Extract the (X, Y) coordinate from the center of the cell holding the provided text.  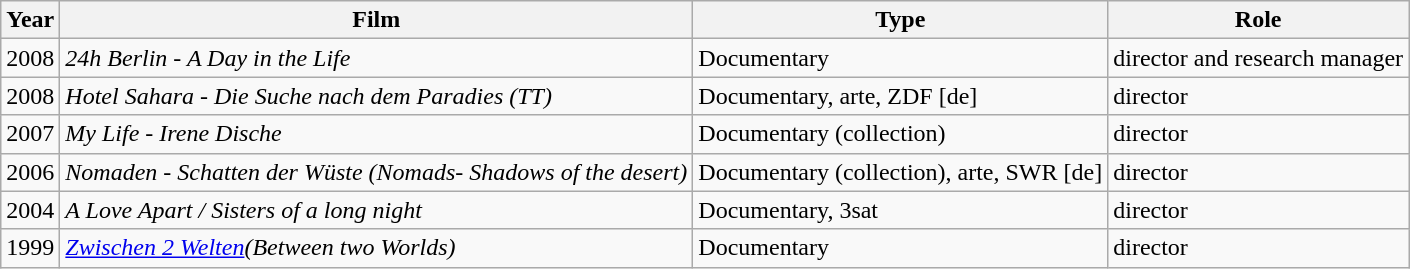
Hotel Sahara - Die Suche nach dem Paradies (TT) (376, 96)
director and research manager (1258, 58)
Documentary (collection) (900, 134)
2004 (30, 210)
2006 (30, 172)
Year (30, 20)
Type (900, 20)
Nomaden - Schatten der Wüste (Nomads- Shadows of the desert) (376, 172)
2007 (30, 134)
My Life - Irene Dische (376, 134)
Documentary, arte, ZDF [de] (900, 96)
Film (376, 20)
Documentary (collection), arte, SWR [de] (900, 172)
24h Berlin - A Day in the Life (376, 58)
1999 (30, 248)
Role (1258, 20)
Documentary, 3sat (900, 210)
Zwischen 2 Welten(Between two Worlds) (376, 248)
A Love Apart / Sisters of a long night (376, 210)
